Identify which cell holds the provided text, then report its [X, Y] central coordinate. 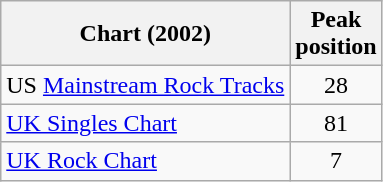
Peakposition [336, 34]
7 [336, 161]
81 [336, 123]
28 [336, 85]
Chart (2002) [146, 34]
US Mainstream Rock Tracks [146, 85]
UK Rock Chart [146, 161]
UK Singles Chart [146, 123]
